Identify which cell holds the provided text, then report its (X, Y) central coordinate. 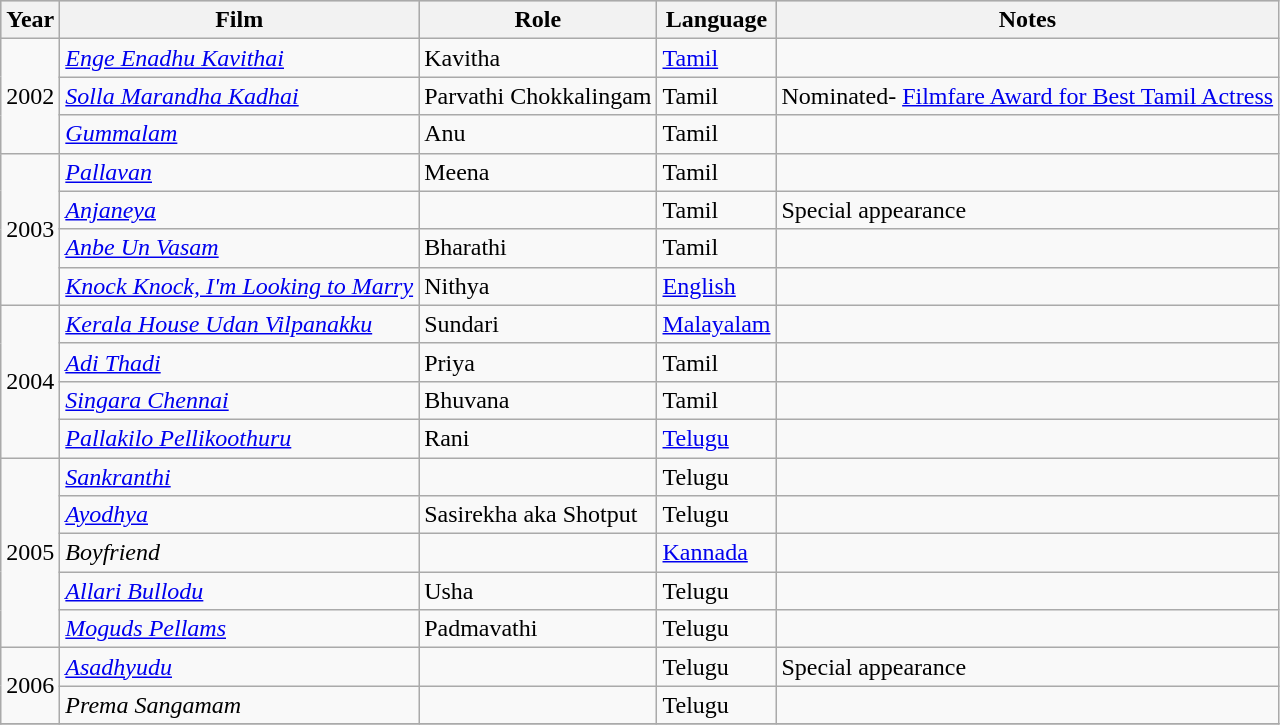
Film (240, 20)
2004 (30, 381)
Kavitha (538, 58)
Priya (538, 362)
Padmavathi (538, 629)
Enge Enadhu Kavithai (240, 58)
Sasirekha aka Shotput (538, 515)
Bhuvana (538, 400)
Anbe Un Vasam (240, 248)
Gummalam (240, 134)
Singara Chennai (240, 400)
Nominated- Filmfare Award for Best Tamil Actress (1028, 96)
Notes (1028, 20)
2003 (30, 229)
English (716, 286)
2002 (30, 96)
Prema Sangamam (240, 705)
Nithya (538, 286)
Adi Thadi (240, 362)
Language (716, 20)
Anjaneya (240, 210)
2006 (30, 686)
Parvathi Chokkalingam (538, 96)
Moguds Pellams (240, 629)
Kannada (716, 553)
Solla Marandha Kadhai (240, 96)
Usha (538, 591)
2005 (30, 553)
Malayalam (716, 324)
Pallavan (240, 172)
Asadhyudu (240, 667)
Role (538, 20)
Meena (538, 172)
Pallakilo Pellikoothuru (240, 438)
Year (30, 20)
Anu (538, 134)
Sankranthi (240, 477)
Bharathi (538, 248)
Knock Knock, I'm Looking to Marry (240, 286)
Sundari (538, 324)
Rani (538, 438)
Kerala House Udan Vilpanakku (240, 324)
Allari Bullodu (240, 591)
Ayodhya (240, 515)
Boyfriend (240, 553)
